From the cell containing the given text, extract its center point as (x, y) coordinate. 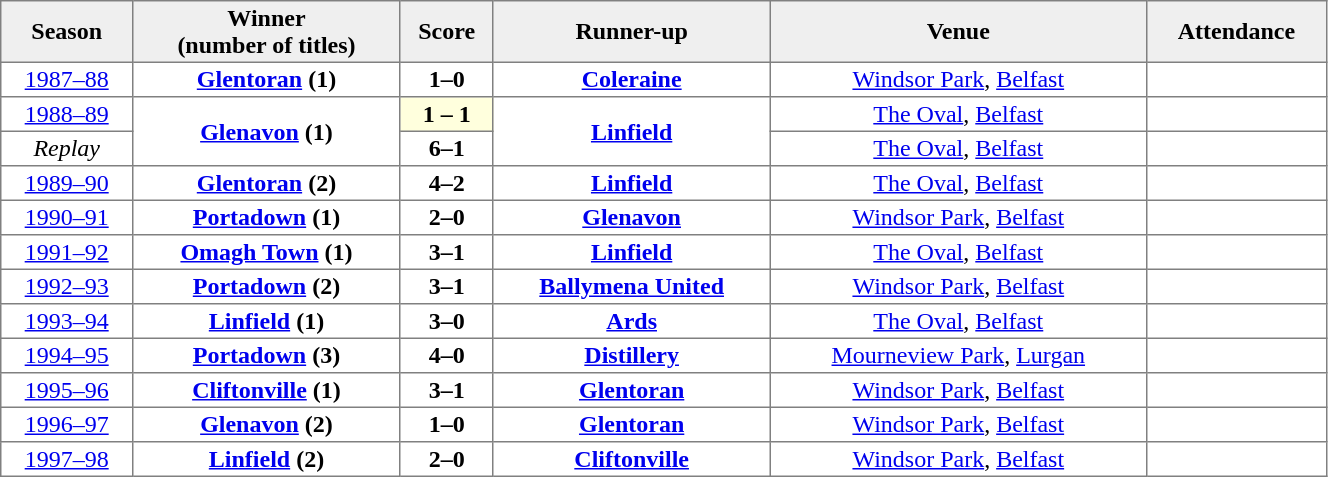
1993–94 (67, 321)
1989–90 (67, 183)
Attendance (1236, 32)
1995–96 (67, 390)
Linfield (2) (267, 459)
Winner(number of titles) (267, 32)
1994–95 (67, 355)
4–2 (446, 183)
Glenavon (1) (267, 132)
1992–93 (67, 286)
6–1 (446, 148)
Portadown (1) (267, 217)
Glentoran (2) (267, 183)
Replay (67, 148)
Glenavon (632, 217)
Ards (632, 321)
Score (446, 32)
Glenavon (2) (267, 424)
Distillery (632, 355)
1987–88 (67, 79)
4–0 (446, 355)
Cliftonville (1) (267, 390)
Glentoran (1) (267, 79)
1997–98 (67, 459)
Omagh Town (1) (267, 252)
Venue (958, 32)
Portadown (3) (267, 355)
3–0 (446, 321)
1988–89 (67, 114)
Mourneview Park, Lurgan (958, 355)
Linfield (1) (267, 321)
Coleraine (632, 79)
1 – 1 (446, 114)
1990–91 (67, 217)
Runner-up (632, 32)
1991–92 (67, 252)
1996–97 (67, 424)
Portadown (2) (267, 286)
Season (67, 32)
Ballymena United (632, 286)
Cliftonville (632, 459)
